Find where the given text appears and provide that cell's center as [x, y] coordinate. 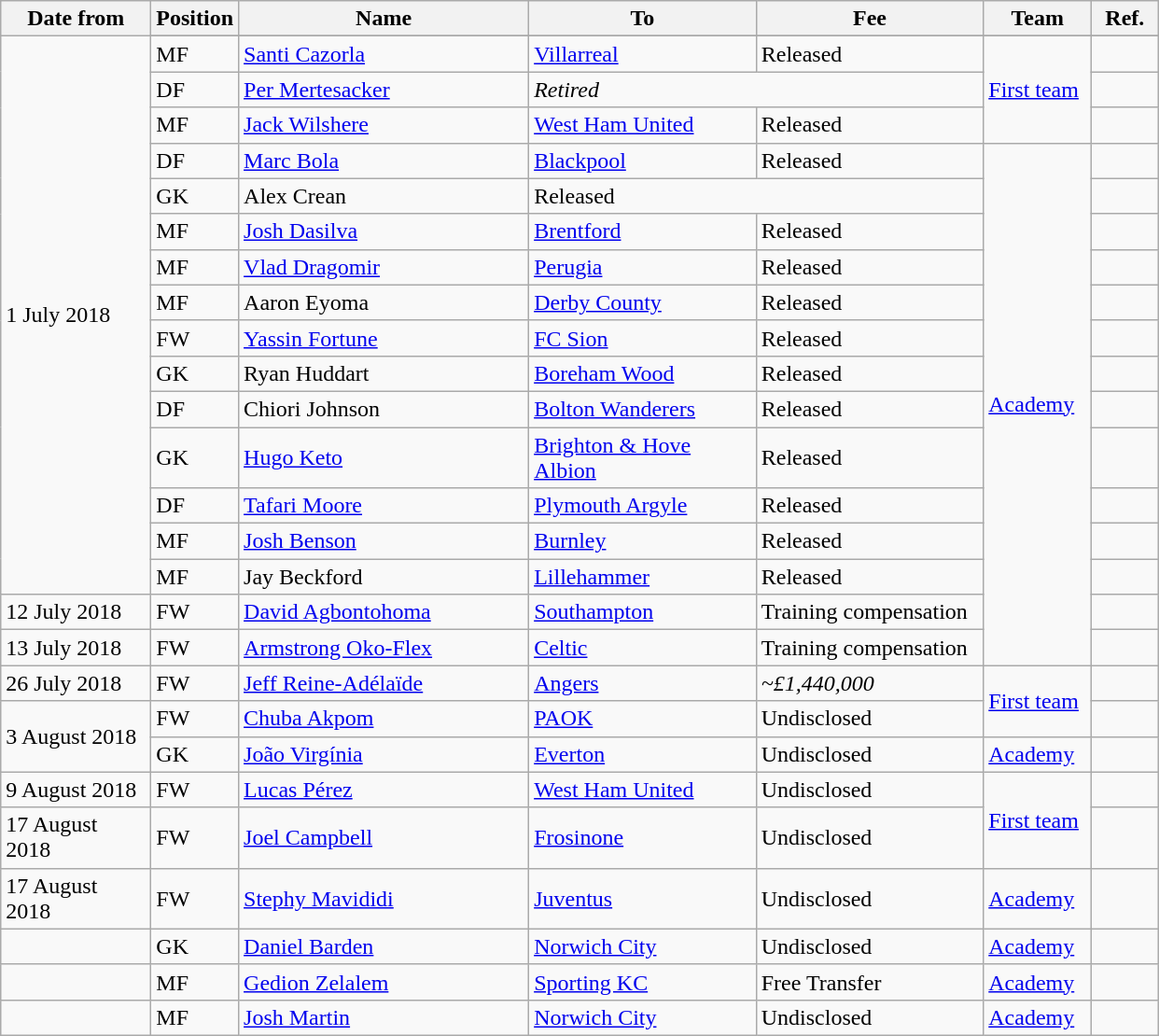
Juventus [643, 898]
Ryan Huddart [384, 373]
PAOK [643, 719]
Armstrong Oko-Flex [384, 648]
Marc Bola [384, 161]
Villarreal [643, 54]
Retired [756, 90]
9 August 2018 [77, 790]
Jeff Reine-Adélaïde [384, 683]
Josh Martin [384, 1017]
Frosinone [643, 838]
Derby County [643, 302]
Angers [643, 683]
Name [384, 19]
Per Mertesacker [384, 90]
Blackpool [643, 161]
Vlad Dragomir [384, 267]
Santi Cazorla [384, 54]
Aaron Eyoma [384, 302]
Brighton & Hove Albion [643, 457]
Sporting KC [643, 982]
Lucas Pérez [384, 790]
Gedion Zelalem [384, 982]
David Agbontohoma [384, 612]
Free Transfer [870, 982]
Team [1038, 19]
Fee [870, 19]
Bolton Wanderers [643, 409]
Chiori Johnson [384, 409]
Celtic [643, 648]
13 July 2018 [77, 648]
Chuba Akpom [384, 719]
~£1,440,000 [870, 683]
Everton [643, 754]
12 July 2018 [77, 612]
Boreham Wood [643, 373]
Southampton [643, 612]
Position [195, 19]
Yassin Fortune [384, 338]
Tafari Moore [384, 506]
Joel Campbell [384, 838]
Jay Beckford [384, 577]
FC Sion [643, 338]
Jack Wilshere [384, 125]
Josh Dasilva [384, 231]
Daniel Barden [384, 946]
Josh Benson [384, 541]
Ref. [1125, 19]
João Virgínia [384, 754]
Burnley [643, 541]
Lillehammer [643, 577]
Stephy Mavididi [384, 898]
Perugia [643, 267]
1 July 2018 [77, 315]
Plymouth Argyle [643, 506]
Brentford [643, 231]
Hugo Keto [384, 457]
26 July 2018 [77, 683]
To [643, 19]
3 August 2018 [77, 736]
Alex Crean [384, 196]
Date from [77, 19]
